Return the [x, y] coordinate for the center point of the cell that contains the specified text.  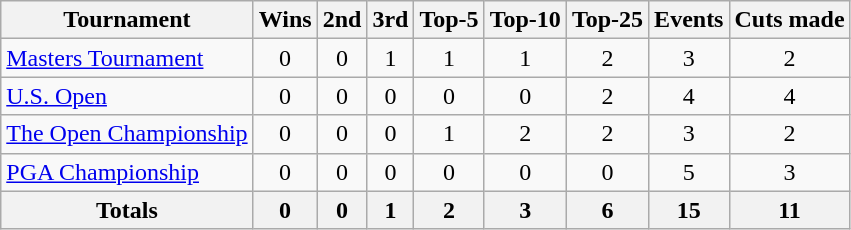
U.S. Open [127, 96]
PGA Championship [127, 172]
Events [689, 20]
2nd [342, 20]
Top-5 [449, 20]
Cuts made [790, 20]
3rd [390, 20]
5 [689, 172]
Tournament [127, 20]
Top-10 [525, 20]
Wins [285, 20]
Masters Tournament [127, 58]
The Open Championship [127, 134]
6 [607, 210]
15 [689, 210]
11 [790, 210]
Top-25 [607, 20]
Totals [127, 210]
